Locate the cell with the specified text and output its (x, y) center coordinate. 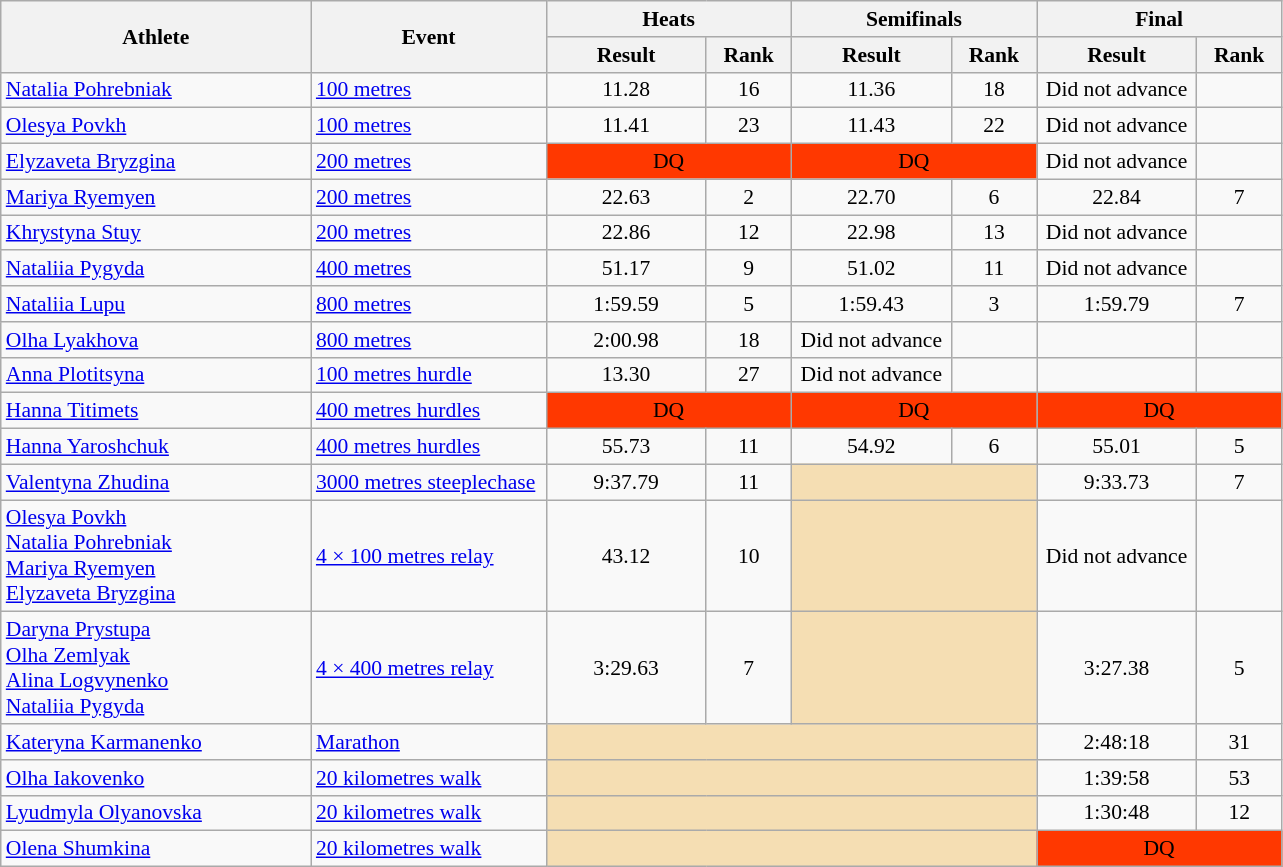
Heats (668, 19)
2:48:18 (1116, 742)
22.86 (626, 233)
51.02 (871, 269)
53 (1240, 778)
22.70 (871, 197)
55.01 (1116, 447)
Olha Iakovenko (156, 778)
54.92 (871, 447)
Anna Plotitsyna (156, 375)
Khrystyna Stuy (156, 233)
100 metres hurdle (428, 375)
1:30:48 (1116, 813)
Mariya Ryemyen (156, 197)
22.84 (1116, 197)
11.28 (626, 90)
22 (994, 126)
22.63 (626, 197)
9 (748, 269)
Valentyna Zhudina (156, 482)
3:29.63 (626, 668)
Daryna PrystupaOlha ZemlyakAlina LogvynenkoNataliia Pygyda (156, 668)
31 (1240, 742)
4 × 400 metres relay (428, 668)
11.43 (871, 126)
51.17 (626, 269)
2:00.98 (626, 340)
Marathon (428, 742)
Hanna Yaroshchuk (156, 447)
16 (748, 90)
23 (748, 126)
Natalia Pohrebniak (156, 90)
400 metres (428, 269)
27 (748, 375)
1:59.43 (871, 304)
Semifinals (914, 19)
Nataliia Lupu (156, 304)
13.30 (626, 375)
43.12 (626, 556)
Nataliia Pygyda (156, 269)
11.36 (871, 90)
3 (994, 304)
2 (748, 197)
55.73 (626, 447)
1:59.79 (1116, 304)
Olesya PovkhNatalia PohrebniakMariya RyemyenElyzaveta Bryzgina (156, 556)
3:27.38 (1116, 668)
Kateryna Karmanenko (156, 742)
Olena Shumkina (156, 849)
Olha Lyakhova (156, 340)
9:33.73 (1116, 482)
13 (994, 233)
1:59.59 (626, 304)
Elyzaveta Bryzgina (156, 162)
3000 metres steeplechase (428, 482)
Hanna Titimets (156, 411)
Event (428, 36)
9:37.79 (626, 482)
Lyudmyla Olyanovska (156, 813)
11.41 (626, 126)
4 × 100 metres relay (428, 556)
10 (748, 556)
Final (1158, 19)
Athlete (156, 36)
1:39:58 (1116, 778)
22.98 (871, 233)
Olesya Povkh (156, 126)
